Search for the cell housing the specified text and yield its [X, Y] center coordinate. 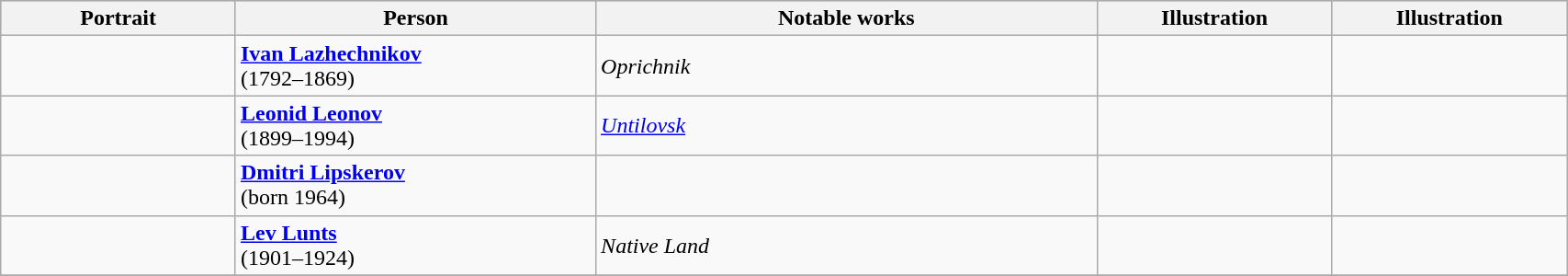
Leonid Leonov(1899–1994) [415, 125]
Native Land [847, 245]
Oprichnik [847, 66]
Portrait [118, 18]
Ivan Lazhechnikov(1792–1869) [415, 66]
Dmitri Lipskerov(born 1964) [415, 186]
Notable works [847, 18]
Person [415, 18]
Lev Lunts(1901–1924) [415, 245]
Untilovsk [847, 125]
